Capture the cell that displays the provided text and extract its (x, y) central coordinate. 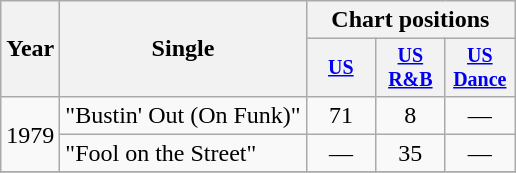
USDance (480, 68)
Chart positions (410, 20)
Year (30, 49)
"Fool on the Street" (183, 153)
"Bustin' Out (On Funk)" (183, 115)
71 (340, 115)
USR&B (410, 68)
Single (183, 49)
8 (410, 115)
1979 (30, 134)
US (340, 68)
35 (410, 153)
